Locate the cell with the specified text and output its (x, y) center coordinate. 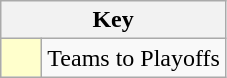
Teams to Playoffs (134, 58)
Key (114, 20)
